Scan for the cell matching the given text and deliver its [X, Y] coordinate at center. 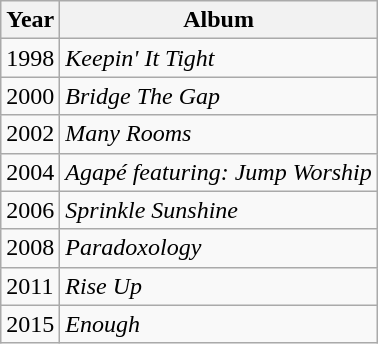
Agapé featuring: Jump Worship [218, 172]
2015 [30, 324]
Rise Up [218, 286]
2000 [30, 96]
Album [218, 20]
2008 [30, 248]
2002 [30, 134]
2004 [30, 172]
Bridge The Gap [218, 96]
Sprinkle Sunshine [218, 210]
Many Rooms [218, 134]
Paradoxology [218, 248]
Year [30, 20]
2006 [30, 210]
Keepin' It Tight [218, 58]
1998 [30, 58]
Enough [218, 324]
2011 [30, 286]
